Extract the [X, Y] coordinate from the center of the cell holding the provided text.  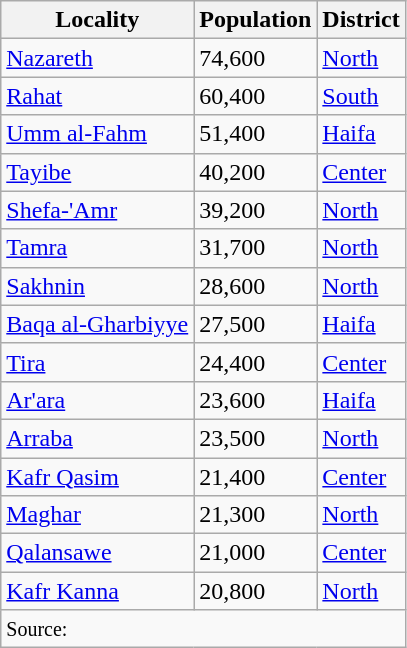
Maghar [98, 515]
27,500 [256, 324]
60,400 [256, 96]
28,600 [256, 286]
21,300 [256, 515]
Nazareth [98, 58]
Shefa-'Amr [98, 210]
Arraba [98, 438]
Tira [98, 362]
Rahat [98, 96]
20,800 [256, 591]
Tayibe [98, 172]
Qalansawe [98, 553]
Umm al-Fahm [98, 134]
Ar'ara [98, 400]
Locality [98, 20]
Source: [203, 629]
74,600 [256, 58]
Baqa al-Gharbiyye [98, 324]
District [361, 20]
23,600 [256, 400]
40,200 [256, 172]
39,200 [256, 210]
Population [256, 20]
31,700 [256, 248]
Kafr Qasim [98, 477]
24,400 [256, 362]
51,400 [256, 134]
Tamra [98, 248]
Sakhnin [98, 286]
23,500 [256, 438]
Kafr Kanna [98, 591]
21,000 [256, 553]
South [361, 96]
21,400 [256, 477]
